Capture the cell that displays the provided text and extract its [x, y] central coordinate. 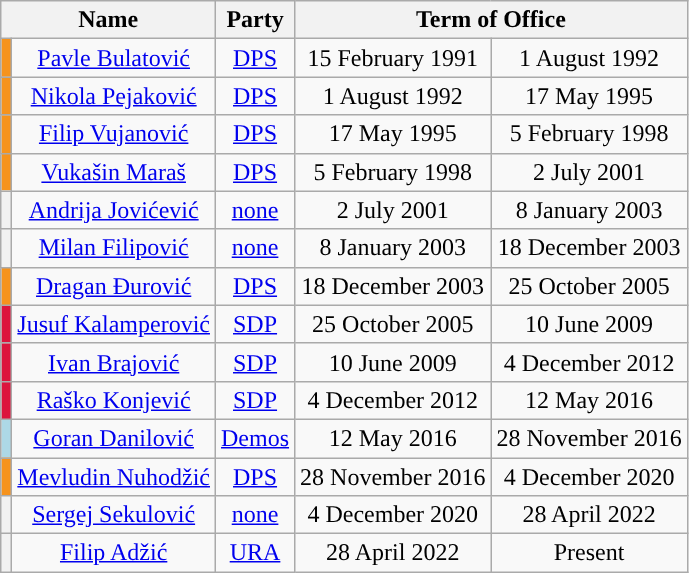
Name [108, 20]
Demos [256, 438]
Jusuf Kalamperović [114, 324]
Filip Vujanović [114, 134]
URA [256, 553]
Vukašin Maraš [114, 172]
Sergej Sekulović [114, 515]
Andrija Jovićević [114, 210]
Nikola Pejaković [114, 96]
Ivan Brajović [114, 362]
Mevludin Nuhodžić [114, 477]
Term of Office [492, 20]
Milan Filipović [114, 248]
Present [589, 553]
Goran Danilović [114, 438]
Dragan Đurović [114, 286]
15 February 1991 [393, 58]
Party [256, 20]
Pavle Bulatović [114, 58]
Raško Konjević [114, 400]
Filip Adžić [114, 553]
